From the cell containing the given text, extract its center point as [x, y] coordinate. 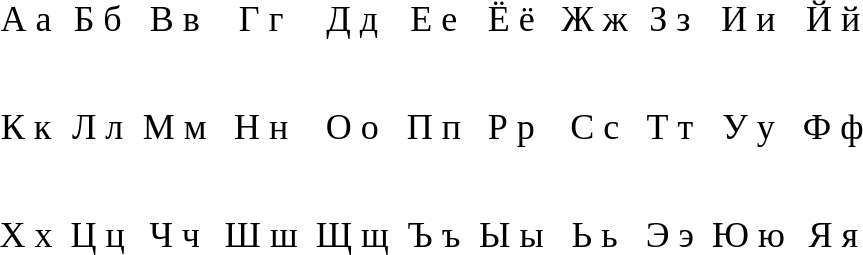
П п [434, 126]
Р р [511, 126]
У у [748, 126]
О о [352, 126]
М м [174, 126]
Т т [670, 126]
Л л [98, 126]
С с [594, 126]
Н н [261, 126]
